Search for the cell housing the specified text and yield its (X, Y) center coordinate. 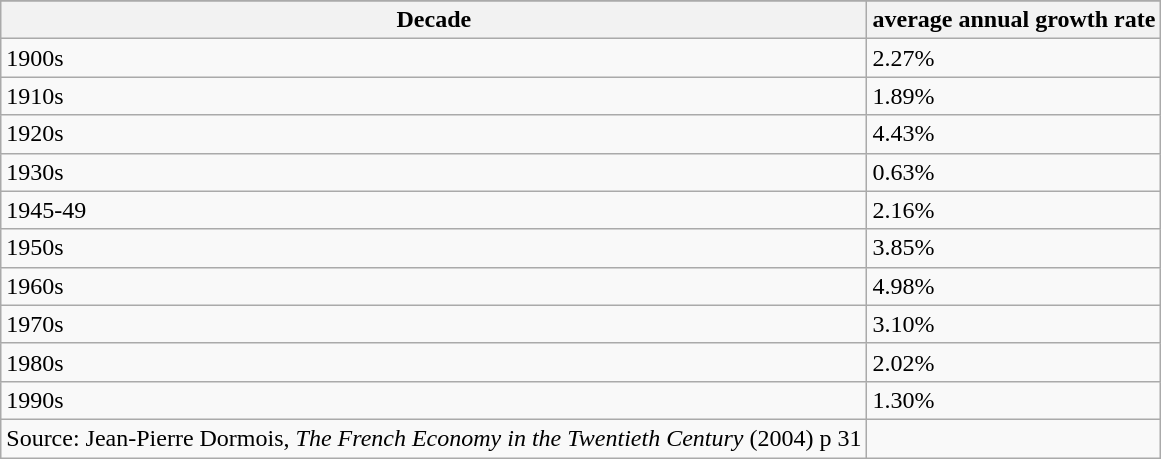
1920s (434, 134)
4.98% (1014, 286)
1930s (434, 172)
1.30% (1014, 400)
0.63% (1014, 172)
1950s (434, 248)
2.27% (1014, 58)
1990s (434, 400)
Source: Jean-Pierre Dormois, The French Economy in the Twentieth Century (2004) p 31 (434, 438)
Decade (434, 20)
2.02% (1014, 362)
1945-49 (434, 210)
1960s (434, 286)
3.10% (1014, 324)
2.16% (1014, 210)
3.85% (1014, 248)
1910s (434, 96)
1900s (434, 58)
1970s (434, 324)
1980s (434, 362)
average annual growth rate (1014, 20)
1.89% (1014, 96)
4.43% (1014, 134)
